Scan for the cell matching the given text and deliver its [X, Y] coordinate at center. 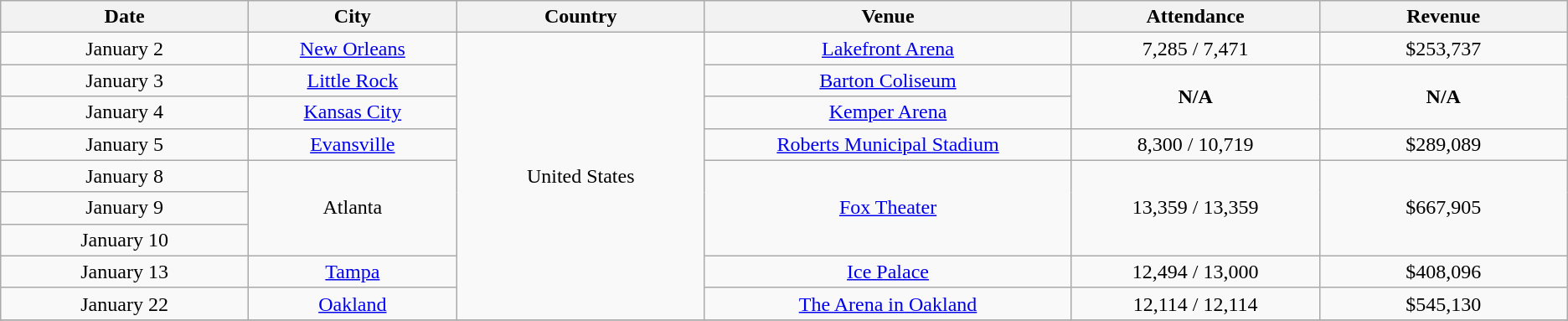
Little Rock [352, 80]
12,494 / 13,000 [1195, 272]
Fox Theater [888, 208]
Venue [888, 17]
The Arena in Oakland [888, 303]
United States [580, 176]
January 13 [125, 272]
Tampa [352, 272]
January 2 [125, 49]
Ice Palace [888, 272]
January 3 [125, 80]
Evansville [352, 144]
12,114 / 12,114 [1195, 303]
City [352, 17]
Lakefront Arena [888, 49]
7,285 / 7,471 [1195, 49]
January 22 [125, 303]
$408,096 [1443, 272]
Date [125, 17]
$289,089 [1443, 144]
$667,905 [1443, 208]
$253,737 [1443, 49]
Barton Coliseum [888, 80]
Country [580, 17]
Atlanta [352, 208]
Revenue [1443, 17]
Kansas City [352, 112]
January 4 [125, 112]
New Orleans [352, 49]
Attendance [1195, 17]
January 10 [125, 240]
$545,130 [1443, 303]
January 5 [125, 144]
Oakland [352, 303]
Roberts Municipal Stadium [888, 144]
Kemper Arena [888, 112]
13,359 / 13,359 [1195, 208]
January 9 [125, 208]
8,300 / 10,719 [1195, 144]
January 8 [125, 176]
